Detect which cell encompasses the target text, then output its [X, Y] center coordinate. 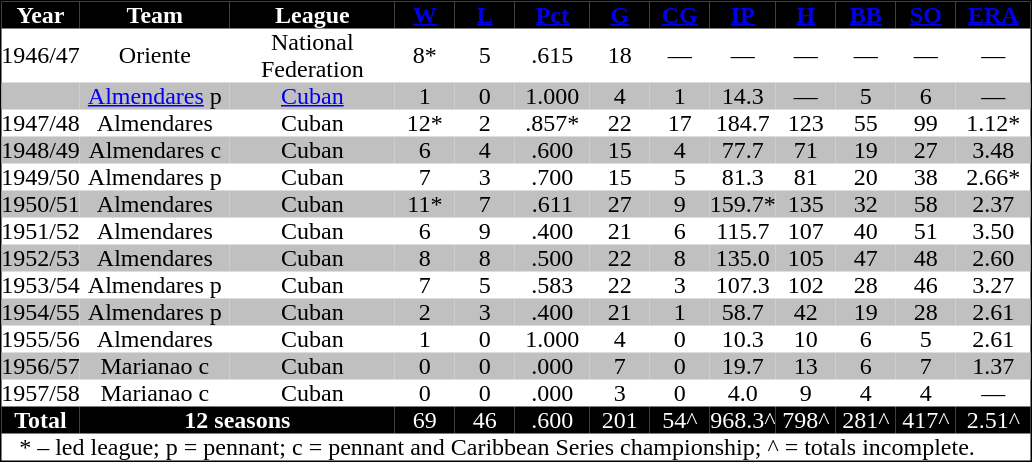
1947/48 [40, 124]
W [425, 16]
968.3^ [743, 420]
1953/54 [40, 286]
32 [866, 204]
Total [40, 420]
1950/51 [40, 204]
184.7 [743, 124]
798^ [806, 420]
Almendares c [155, 150]
G [620, 16]
1955/56 [40, 340]
Team [155, 16]
IP [743, 16]
8* [425, 55]
.700 [552, 178]
2.66* [994, 178]
.857* [552, 124]
.583 [552, 286]
42 [806, 312]
ERA [994, 16]
2.37 [994, 204]
105 [806, 258]
123 [806, 124]
12* [425, 124]
54^ [680, 420]
135 [806, 204]
1956/57 [40, 366]
L [485, 16]
77.7 [743, 150]
Pct [552, 16]
13 [806, 366]
81.3 [743, 178]
1949/50 [40, 178]
10 [806, 340]
417^ [926, 420]
135.0 [743, 258]
201 [620, 420]
99 [926, 124]
3.27 [994, 286]
1952/53 [40, 258]
47 [866, 258]
107.3 [743, 286]
18 [620, 55]
11* [425, 204]
3.50 [994, 232]
281^ [866, 420]
1946/47 [40, 55]
4.0 [743, 394]
CG [680, 16]
115.7 [743, 232]
48 [926, 258]
14.3 [743, 96]
1.37 [994, 366]
Year [40, 16]
SO [926, 16]
3.48 [994, 150]
51 [926, 232]
National Federation [312, 55]
1948/49 [40, 150]
159.7* [743, 204]
2.60 [994, 258]
League [312, 16]
102 [806, 286]
58 [926, 204]
12 seasons [238, 420]
55 [866, 124]
1951/52 [40, 232]
H [806, 16]
.611 [552, 204]
1954/55 [40, 312]
71 [806, 150]
* – led league; p = pennant; c = pennant and Caribbean Series championship; ^ = totals incomplete. [516, 448]
BB [866, 16]
40 [866, 232]
20 [866, 178]
Oriente [155, 55]
69 [425, 420]
10.3 [743, 340]
1.12* [994, 124]
17 [680, 124]
19.7 [743, 366]
.500 [552, 258]
1957/58 [40, 394]
2.51^ [994, 420]
81 [806, 178]
38 [926, 178]
107 [806, 232]
58.7 [743, 312]
.615 [552, 55]
